Determine the (X, Y) coordinate at the center of the cell enclosing the given text.  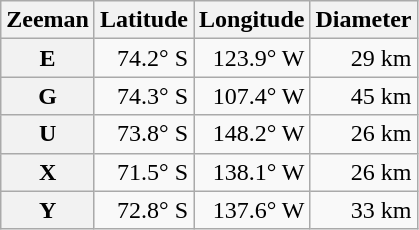
Zeeman (48, 20)
74.2° S (144, 58)
X (48, 172)
Latitude (144, 20)
71.5° S (144, 172)
Longitude (252, 20)
107.4° W (252, 96)
137.6° W (252, 210)
E (48, 58)
74.3° S (144, 96)
29 km (364, 58)
33 km (364, 210)
G (48, 96)
72.8° S (144, 210)
73.8° S (144, 134)
Y (48, 210)
148.2° W (252, 134)
123.9° W (252, 58)
138.1° W (252, 172)
U (48, 134)
Diameter (364, 20)
45 km (364, 96)
